Capture the cell that displays the provided text and extract its (x, y) central coordinate. 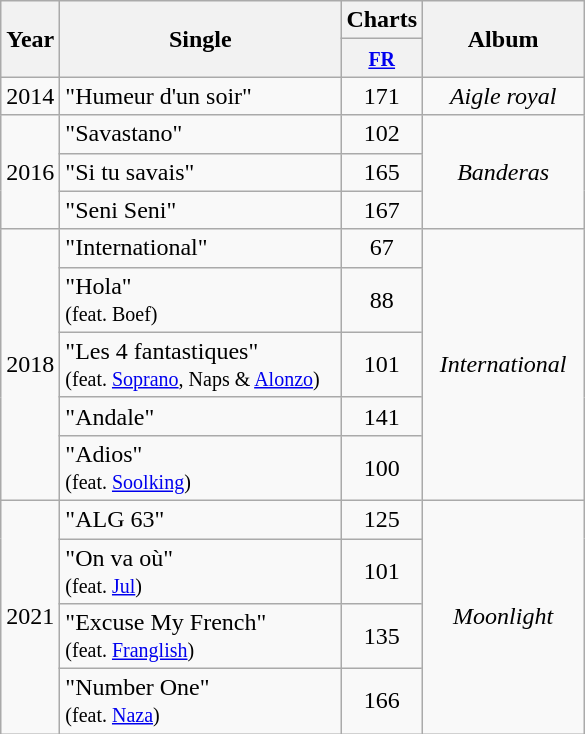
141 (382, 416)
"Humeur d'un soir" (200, 96)
Year (30, 39)
Charts (382, 20)
2016 (30, 172)
167 (382, 210)
"Andale" (200, 416)
102 (382, 134)
125 (382, 519)
Banderas (504, 172)
"Si tu savais" (200, 172)
Single (200, 39)
"Hola" (feat. Boef) (200, 300)
171 (382, 96)
International (504, 364)
"Adios" (feat. Soolking) (200, 468)
Moonlight (504, 616)
FR (382, 58)
165 (382, 172)
"ALG 63" (200, 519)
135 (382, 636)
88 (382, 300)
"Savastano" (200, 134)
2021 (30, 616)
2018 (30, 364)
"Les 4 fantastiques" (feat. Soprano, Naps & Alonzo) (200, 364)
"International" (200, 248)
67 (382, 248)
100 (382, 468)
166 (382, 702)
2014 (30, 96)
Album (504, 39)
Aigle royal (504, 96)
"Number One"(feat. Naza) (200, 702)
"Excuse My French"(feat. Franglish) (200, 636)
"Seni Seni" (200, 210)
"On va où"(feat. Jul) (200, 570)
